Identify which cell holds the provided text, then report its [x, y] central coordinate. 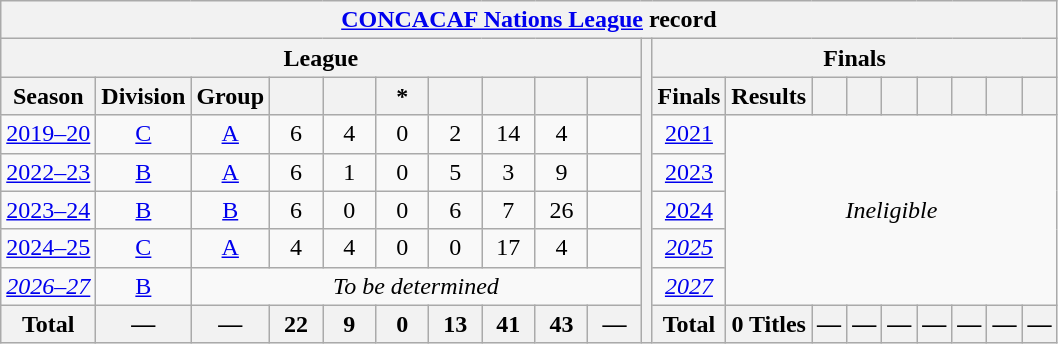
2023–24 [48, 210]
2019–20 [48, 134]
41 [508, 324]
Division [144, 96]
2026–27 [48, 286]
To be determined [416, 286]
2022–23 [48, 172]
14 [508, 134]
2021 [689, 134]
26 [562, 210]
1 [350, 172]
Ineligible [892, 210]
7 [508, 210]
2 [456, 134]
17 [508, 248]
2025 [689, 248]
3 [508, 172]
Season [48, 96]
CONCACAF Nations League record [529, 20]
2024 [689, 210]
2024–25 [48, 248]
* [402, 96]
5 [456, 172]
2027 [689, 286]
Results [769, 96]
22 [296, 324]
2023 [689, 172]
League [321, 58]
13 [456, 324]
Group [230, 96]
0 Titles [769, 324]
43 [562, 324]
